Scan for the cell matching the given text and deliver its (X, Y) coordinate at center. 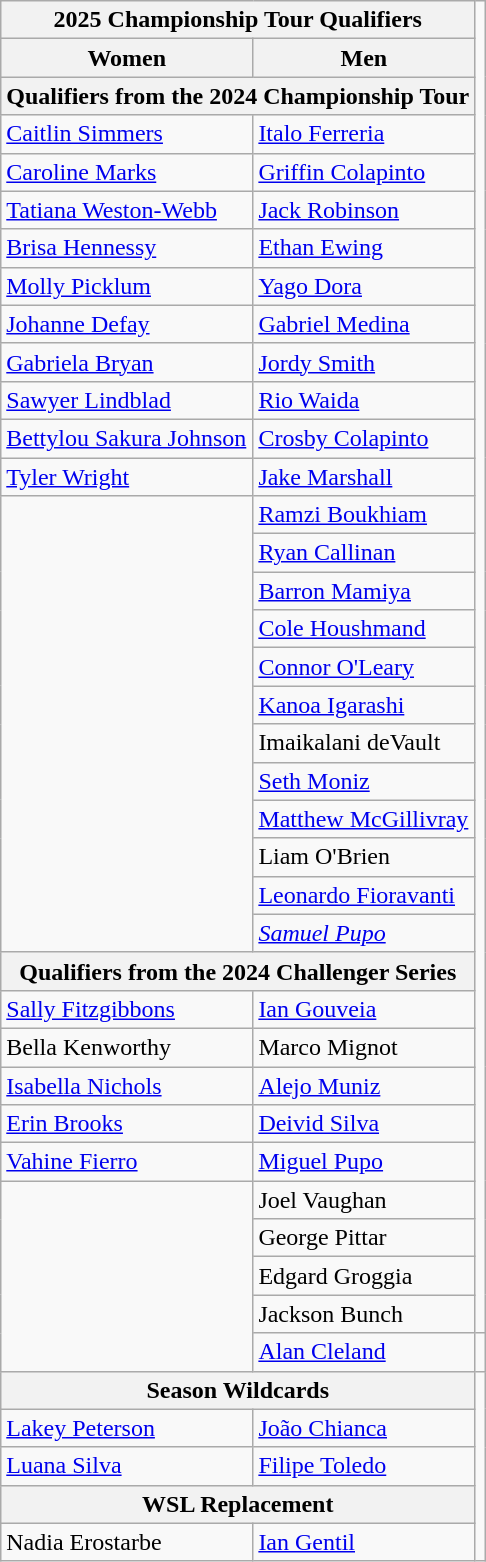
Leonardo Fioravanti (364, 895)
Griffin Colapinto (364, 172)
WSL Replacement (238, 1504)
Men (364, 58)
Ramzi Boukhiam (364, 515)
Sawyer Lindblad (127, 400)
Cole Houshmand (364, 629)
Marco Mignot (364, 1047)
João Chianca (364, 1428)
Women (127, 58)
Erin Brooks (127, 1124)
Connor O'Leary (364, 667)
Filipe Toledo (364, 1466)
Qualifiers from the 2024 Championship Tour (238, 96)
Joel Vaughan (364, 1200)
Seth Moniz (364, 781)
Rio Waida (364, 400)
Alan Cleland (364, 1352)
Tatiana Weston-Webb (127, 210)
Season Wildcards (238, 1390)
Edgard Groggia (364, 1276)
Deivid Silva (364, 1124)
Jordy Smith (364, 362)
Nadia Erostarbe (127, 1542)
Luana Silva (127, 1466)
Molly Picklum (127, 286)
Alejo Muniz (364, 1085)
Kanoa Igarashi (364, 705)
2025 Championship Tour Qualifiers (238, 20)
Barron Mamiya (364, 591)
Imaikalani deVault (364, 743)
Lakey Peterson (127, 1428)
Ian Gouveia (364, 1009)
Matthew McGillivray (364, 819)
Jake Marshall (364, 477)
Ryan Callinan (364, 553)
Isabella Nichols (127, 1085)
Vahine Fierro (127, 1162)
Bettylou Sakura Johnson (127, 438)
Tyler Wright (127, 477)
Gabriela Bryan (127, 362)
Jack Robinson (364, 210)
Caroline Marks (127, 172)
Gabriel Medina (364, 324)
Ian Gentil (364, 1542)
Samuel Pupo (364, 933)
Italo Ferreria (364, 134)
Sally Fitzgibbons (127, 1009)
Caitlin Simmers (127, 134)
Jackson Bunch (364, 1314)
Bella Kenworthy (127, 1047)
Liam O'Brien (364, 857)
Yago Dora (364, 286)
Qualifiers from the 2024 Challenger Series (238, 971)
Ethan Ewing (364, 248)
Miguel Pupo (364, 1162)
Crosby Colapinto (364, 438)
Brisa Hennessy (127, 248)
Johanne Defay (127, 324)
George Pittar (364, 1238)
